Identify which cell holds the provided text, then report its [X, Y] central coordinate. 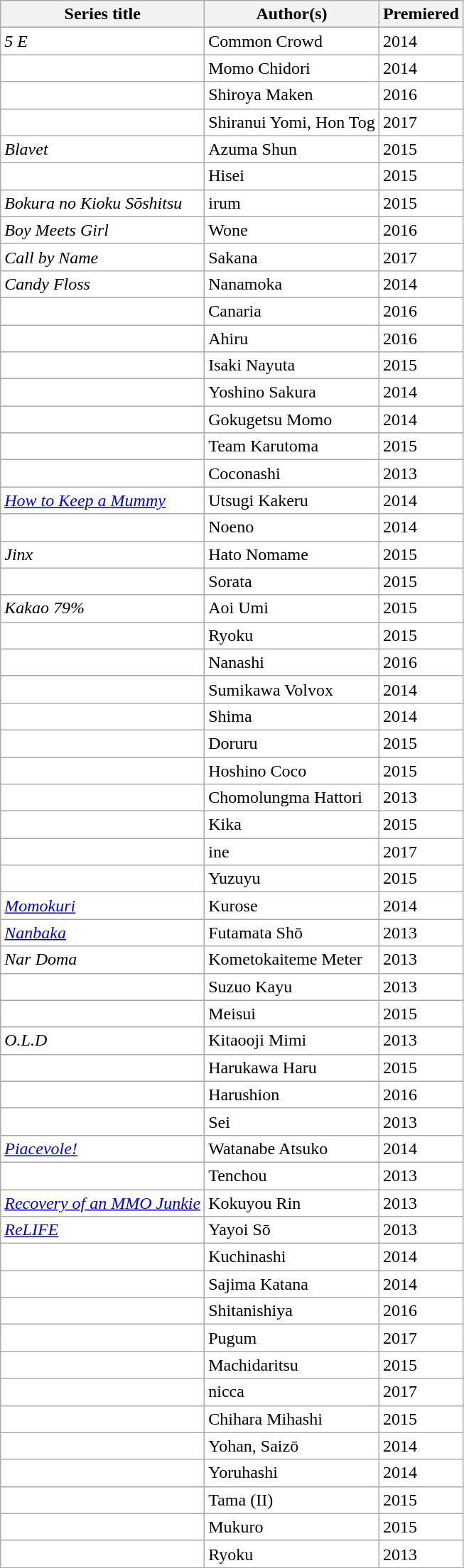
Machidaritsu [292, 1365]
Nanbaka [102, 933]
Aoi Umi [292, 608]
Team Karutoma [292, 446]
Jinx [102, 554]
Bokura no Kioku Sōshitsu [102, 203]
Yoruhashi [292, 1473]
O.L.D [102, 1041]
Meisui [292, 1014]
Tenchou [292, 1175]
ine [292, 852]
Kuchinashi [292, 1257]
Sorata [292, 581]
Shiroya Maken [292, 95]
Pugum [292, 1338]
Watanabe Atsuko [292, 1148]
Premiered [421, 14]
Common Crowd [292, 41]
Recovery of an MMO Junkie [102, 1203]
Shima [292, 716]
Momokuri [102, 906]
Harushion [292, 1095]
Chihara Mihashi [292, 1419]
Kakao 79% [102, 608]
Nanashi [292, 662]
Shitanishiya [292, 1311]
Tama (II) [292, 1500]
Kometokaiteme Meter [292, 960]
Piacevole! [102, 1148]
Sajima Katana [292, 1284]
Yuzuyu [292, 879]
Azuma Shun [292, 149]
Doruru [292, 743]
Author(s) [292, 14]
Futamata Shō [292, 933]
Yayoi Sō [292, 1230]
Harukawa Haru [292, 1068]
Kurose [292, 906]
Sakana [292, 257]
Series title [102, 14]
Blavet [102, 149]
Candy Floss [102, 284]
Chomolungma Hattori [292, 798]
ReLIFE [102, 1230]
Ahiru [292, 339]
Gokugetsu Momo [292, 420]
Kokuyou Rin [292, 1203]
Isaki Nayuta [292, 366]
How to Keep a Mummy [102, 500]
Momo Chidori [292, 68]
Hoshino Coco [292, 770]
nicca [292, 1392]
Nanamoka [292, 284]
Kitaooji Mimi [292, 1041]
Nar Doma [102, 960]
Boy Meets Girl [102, 230]
Utsugi Kakeru [292, 500]
5 E [102, 41]
Sumikawa Volvox [292, 689]
Yoshino Sakura [292, 393]
Sei [292, 1122]
Yohan, Saizō [292, 1446]
Mukuro [292, 1527]
Noeno [292, 527]
Kika [292, 825]
irum [292, 203]
Hato Nomame [292, 554]
Coconashi [292, 473]
Shiranui Yomi, Hon Tog [292, 122]
Suzuo Kayu [292, 987]
Wone [292, 230]
Canaria [292, 311]
Call by Name [102, 257]
Hisei [292, 176]
